Return [x, y] of the center of cell containing provided text 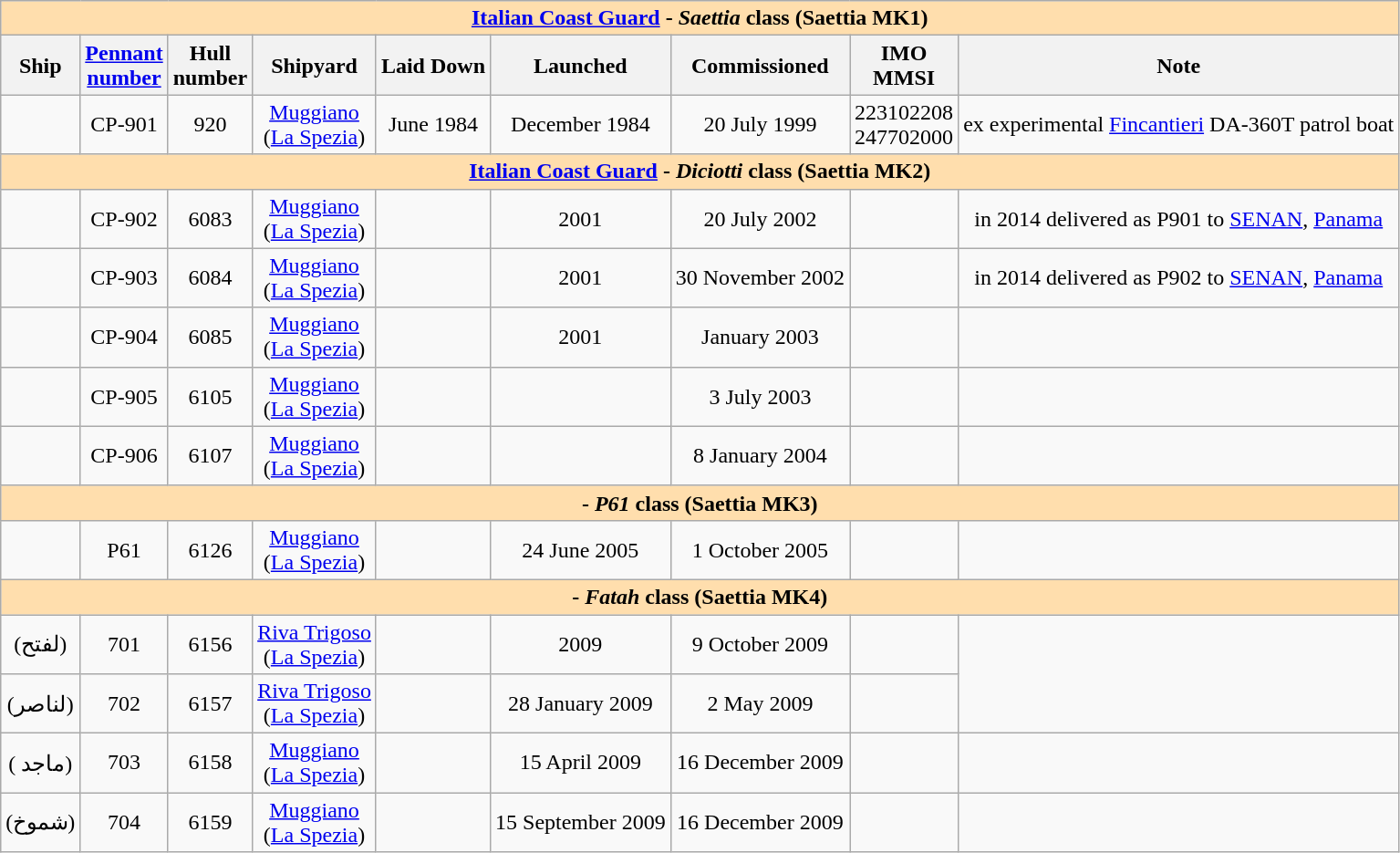
CP-905 [124, 396]
24 June 2005 [581, 549]
223102208247702000 [905, 124]
in 2014 delivered as P901 to SENAN, Panama [1178, 219]
6105 [210, 396]
Laid Down [432, 66]
( ماجد) [40, 763]
CP-904 [124, 338]
15 April 2009 [581, 763]
Launched [581, 66]
December 1984 [581, 124]
CP-901 [124, 124]
6157 [210, 704]
P61 [124, 549]
6107 [210, 456]
in 2014 delivered as P902 to SENAN, Panama [1178, 277]
20 July 2002 [760, 219]
15 September 2009 [581, 823]
- Fatah class (Saettia MK4) [700, 597]
IMOMMSI [905, 66]
920 [210, 124]
Pennantnumber [124, 66]
703 [124, 763]
June 1984 [432, 124]
6156 [210, 644]
January 2003 [760, 338]
6085 [210, 338]
6158 [210, 763]
3 July 2003 [760, 396]
Shipyard [315, 66]
6083 [210, 219]
CP-902 [124, 219]
2 May 2009 [760, 704]
(شموخ) [40, 823]
1 October 2005 [760, 549]
9 October 2009 [760, 644]
CP-906 [124, 456]
704 [124, 823]
(لفتح) [40, 644]
ex experimental Fincantieri DA-360T patrol boat [1178, 124]
(لناصر) [40, 704]
6084 [210, 277]
Hullnumber [210, 66]
20 July 1999 [760, 124]
Note [1178, 66]
30 November 2002 [760, 277]
Italian Coast Guard - Saettia class (Saettia MK1) [700, 18]
Commissioned [760, 66]
2009 [581, 644]
Italian Coast Guard - Diciotti class (Saettia MK2) [700, 172]
8 January 2004 [760, 456]
6159 [210, 823]
- P61 class (Saettia MK3) [700, 503]
6126 [210, 549]
Ship [40, 66]
701 [124, 644]
CP-903 [124, 277]
28 January 2009 [581, 704]
702 [124, 704]
